Search for the cell housing the specified text and yield its [X, Y] center coordinate. 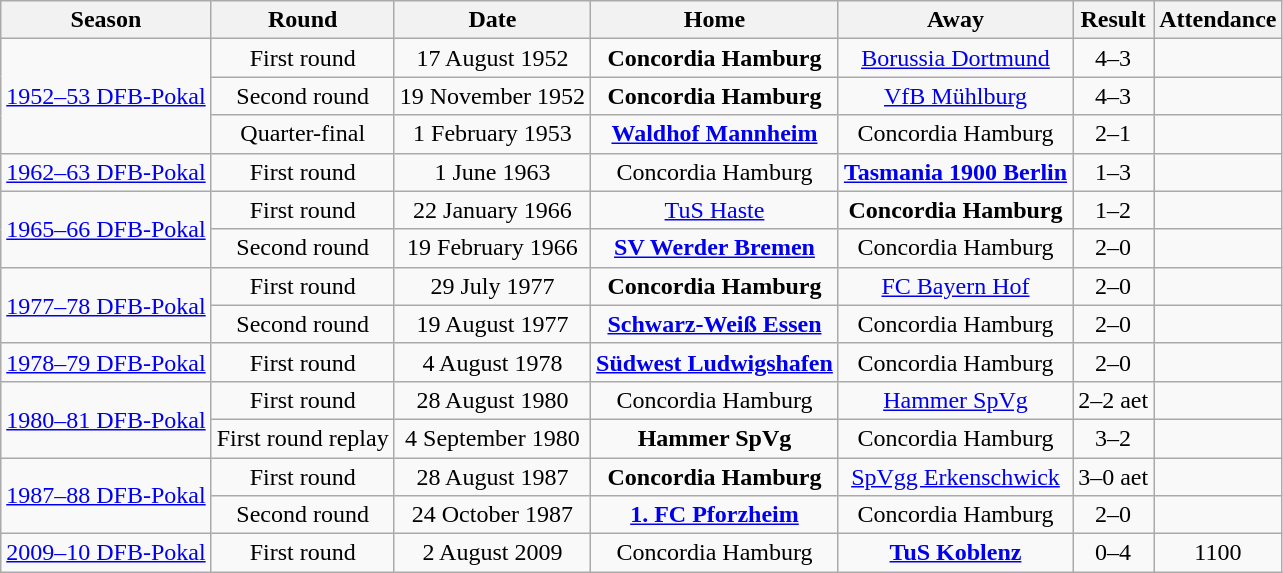
FC Bayern Hof [955, 286]
1–3 [1114, 172]
1987–88 DFB-Pokal [106, 496]
TuS Koblenz [955, 553]
Attendance [1218, 20]
1 June 1963 [492, 172]
29 July 1977 [492, 286]
1–2 [1114, 210]
17 August 1952 [492, 58]
19 February 1966 [492, 248]
1977–78 DFB-Pokal [106, 305]
Waldhof Mannheim [715, 134]
Season [106, 20]
19 November 1952 [492, 96]
3–2 [1114, 438]
28 August 1987 [492, 477]
First round replay [302, 438]
1 February 1953 [492, 134]
1100 [1218, 553]
1980–81 DFB-Pokal [106, 419]
1965–66 DFB-Pokal [106, 229]
TuS Haste [715, 210]
4 September 1980 [492, 438]
SV Werder Bremen [715, 248]
Quarter-final [302, 134]
19 August 1977 [492, 324]
4 August 1978 [492, 362]
SpVgg Erkenschwick [955, 477]
2–1 [1114, 134]
2–2 aet [1114, 400]
3–0 aet [1114, 477]
Borussia Dortmund [955, 58]
Result [1114, 20]
Südwest Ludwigshafen [715, 362]
0–4 [1114, 553]
22 January 1966 [492, 210]
Round [302, 20]
VfB Mühlburg [955, 96]
Tasmania 1900 Berlin [955, 172]
Away [955, 20]
1962–63 DFB-Pokal [106, 172]
24 October 1987 [492, 515]
1978–79 DFB-Pokal [106, 362]
2009–10 DFB-Pokal [106, 553]
1. FC Pforzheim [715, 515]
Home [715, 20]
2 August 2009 [492, 553]
28 August 1980 [492, 400]
1952–53 DFB-Pokal [106, 96]
Schwarz-Weiß Essen [715, 324]
Date [492, 20]
